Search for the cell housing the specified text and yield its [X, Y] center coordinate. 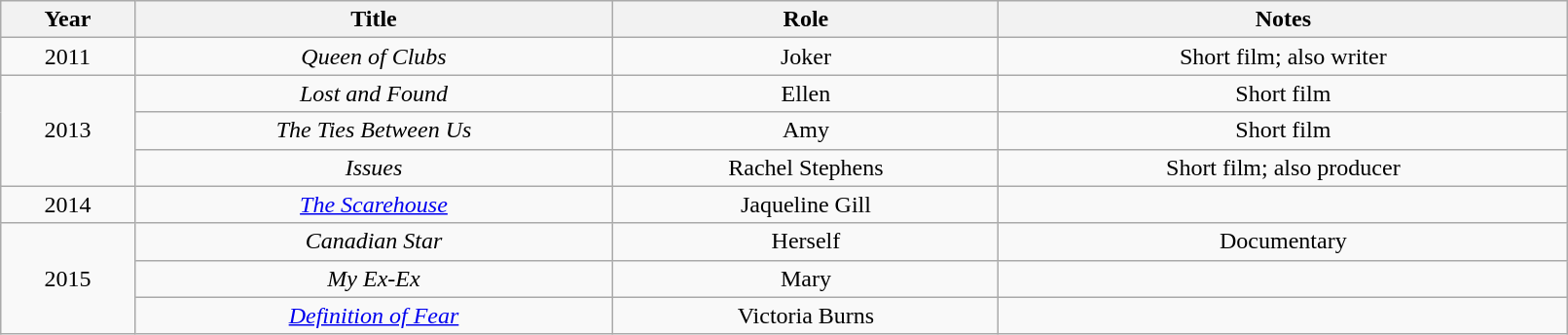
Joker [806, 56]
Mary [806, 279]
Canadian Star [374, 242]
Amy [806, 130]
Herself [806, 242]
2014 [68, 205]
Issues [374, 167]
2015 [68, 279]
Short film; also writer [1283, 56]
Queen of Clubs [374, 56]
Role [806, 19]
Rachel Stephens [806, 167]
The Ties Between Us [374, 130]
Short film; also producer [1283, 167]
Lost and Found [374, 93]
Notes [1283, 19]
2011 [68, 56]
Title [374, 19]
Year [68, 19]
Victoria Burns [806, 316]
2013 [68, 130]
Documentary [1283, 242]
The Scarehouse [374, 205]
Jaqueline Gill [806, 205]
My Ex-Ex [374, 279]
Ellen [806, 93]
Definition of Fear [374, 316]
